Find where the given text appears and provide that cell's center as (x, y) coordinate. 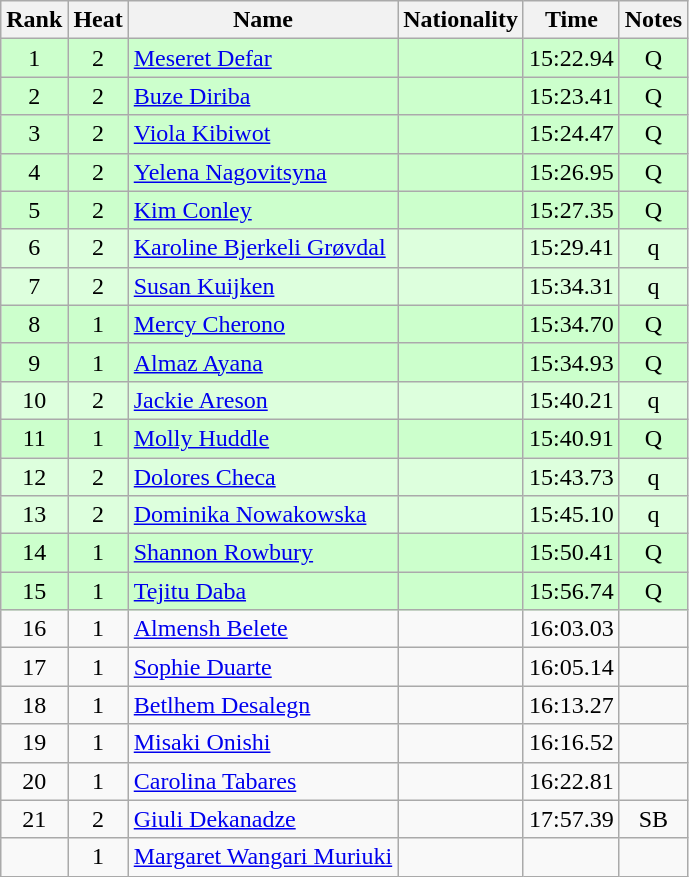
15:26.95 (571, 172)
3 (34, 134)
Nationality (461, 20)
Yelena Nagovitsyna (263, 172)
15:34.31 (571, 286)
16:03.03 (571, 629)
11 (34, 438)
15:22.94 (571, 58)
16:13.27 (571, 705)
Name (263, 20)
17:57.39 (571, 819)
Time (571, 20)
Mercy Cherono (263, 324)
Molly Huddle (263, 438)
Almensh Belete (263, 629)
Shannon Rowbury (263, 553)
16:05.14 (571, 667)
9 (34, 362)
Giuli Dekanadze (263, 819)
15:27.35 (571, 210)
15:40.91 (571, 438)
Misaki Onishi (263, 743)
21 (34, 819)
15:43.73 (571, 477)
Dolores Checa (263, 477)
SB (653, 819)
15:45.10 (571, 515)
5 (34, 210)
16 (34, 629)
14 (34, 553)
8 (34, 324)
15 (34, 591)
13 (34, 515)
15:40.21 (571, 400)
Jackie Areson (263, 400)
10 (34, 400)
Sophie Duarte (263, 667)
Kim Conley (263, 210)
Meseret Defar (263, 58)
18 (34, 705)
Betlhem Desalegn (263, 705)
6 (34, 248)
Almaz Ayana (263, 362)
15:34.70 (571, 324)
Karoline Bjerkeli Grøvdal (263, 248)
Susan Kuijken (263, 286)
16:16.52 (571, 743)
Carolina Tabares (263, 781)
Tejitu Daba (263, 591)
Buze Diriba (263, 96)
Notes (653, 20)
12 (34, 477)
16:22.81 (571, 781)
17 (34, 667)
Rank (34, 20)
19 (34, 743)
Dominika Nowakowska (263, 515)
Heat (98, 20)
15:29.41 (571, 248)
20 (34, 781)
15:50.41 (571, 553)
15:34.93 (571, 362)
15:23.41 (571, 96)
15:56.74 (571, 591)
4 (34, 172)
15:24.47 (571, 134)
7 (34, 286)
Viola Kibiwot (263, 134)
Margaret Wangari Muriuki (263, 857)
